For the text-containing cell, return its midpoint in [x, y] coordinate format. 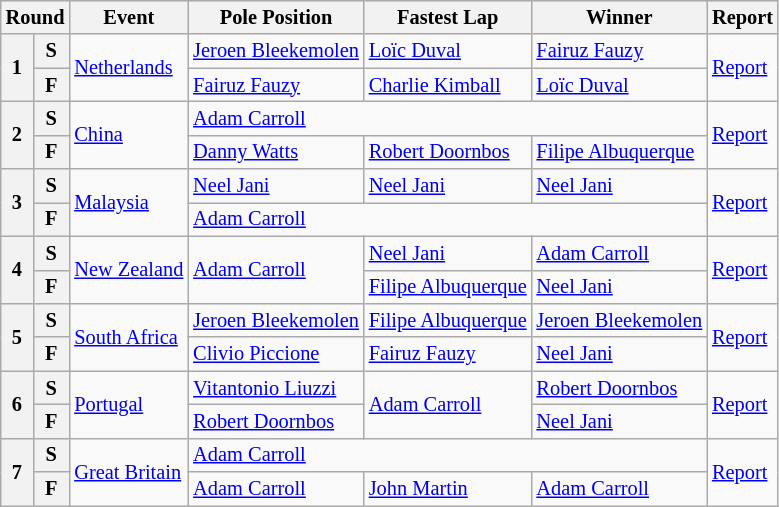
4 [17, 270]
South Africa [128, 336]
5 [17, 336]
1 [17, 68]
3 [17, 202]
Winner [620, 17]
Charlie Kimball [448, 85]
Clivio Piccione [276, 354]
Round [36, 17]
Netherlands [128, 68]
Great Britain [128, 472]
Portugal [128, 404]
Pole Position [276, 17]
Fastest Lap [448, 17]
7 [17, 472]
New Zealand [128, 270]
Danny Watts [276, 152]
6 [17, 404]
2 [17, 134]
John Martin [448, 489]
Event [128, 17]
Malaysia [128, 202]
Vitantonio Liuzzi [276, 388]
China [128, 134]
